For the text-containing cell, return its midpoint in [x, y] coordinate format. 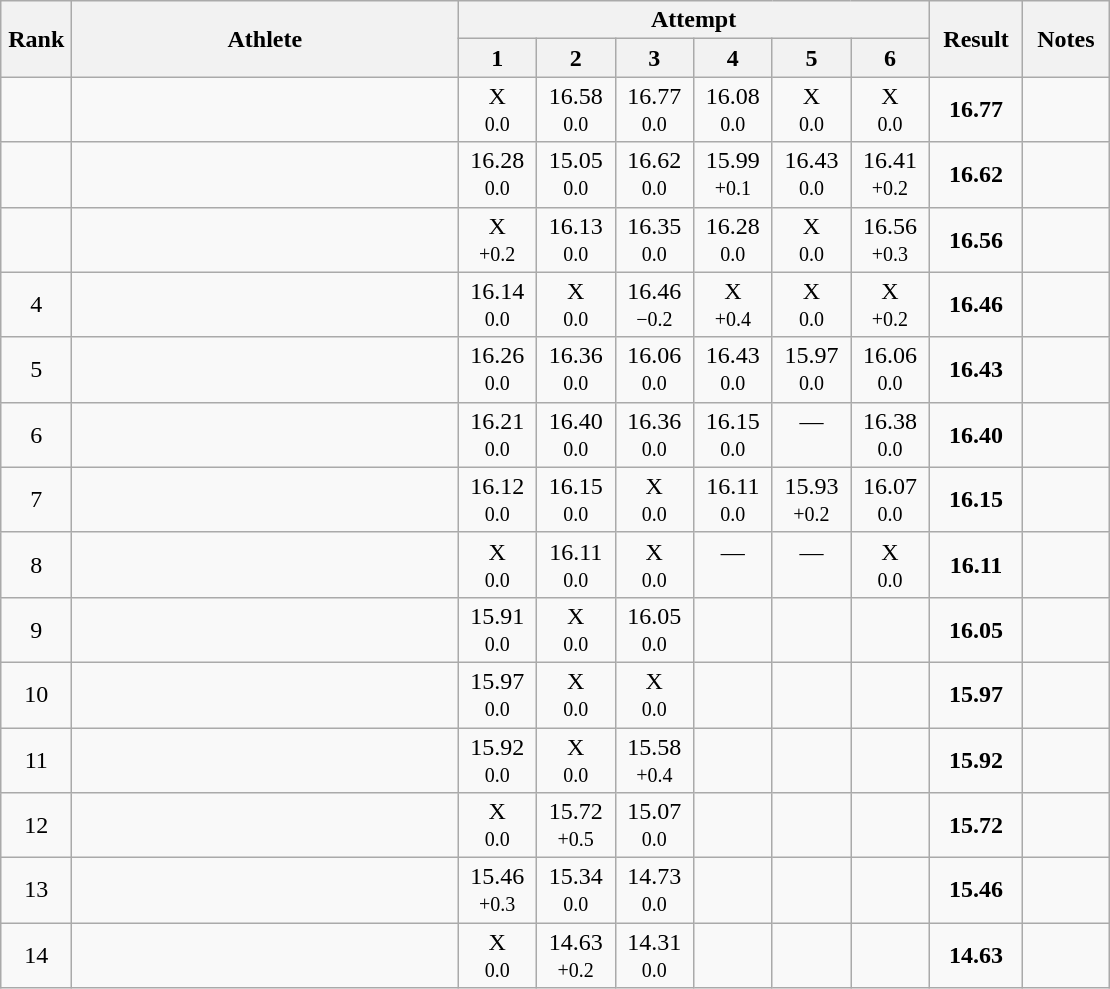
16.620.0 [654, 174]
3 [654, 58]
16.380.0 [890, 434]
11 [36, 760]
16.46−0.2 [654, 304]
14.63+0.2 [576, 956]
15.46+0.3 [498, 890]
16.77 [976, 110]
15.72 [976, 826]
16.580.0 [576, 110]
16.40 [976, 434]
15.910.0 [498, 630]
15.070.0 [654, 826]
Notes [1066, 39]
15.72+0.5 [576, 826]
16.15 [976, 500]
16.41+0.2 [890, 174]
15.97 [976, 694]
16.56+0.3 [890, 240]
15.340.0 [576, 890]
16.070.0 [890, 500]
12 [36, 826]
10 [36, 694]
7 [36, 500]
16.140.0 [498, 304]
16.46 [976, 304]
16.130.0 [576, 240]
16.210.0 [498, 434]
16.05 [976, 630]
15.920.0 [498, 760]
16.43 [976, 370]
16.770.0 [654, 110]
9 [36, 630]
X+0.4 [734, 304]
13 [36, 890]
16.080.0 [734, 110]
8 [36, 564]
15.46 [976, 890]
Athlete [265, 39]
16.350.0 [654, 240]
1 [498, 58]
2 [576, 58]
14.310.0 [654, 956]
Attempt [694, 20]
14.63 [976, 956]
14 [36, 956]
16.050.0 [654, 630]
14.730.0 [654, 890]
16.11 [976, 564]
Result [976, 39]
16.400.0 [576, 434]
15.58+0.4 [654, 760]
16.260.0 [498, 370]
16.62 [976, 174]
Rank [36, 39]
16.120.0 [498, 500]
15.93+0.2 [812, 500]
15.92 [976, 760]
16.56 [976, 240]
15.050.0 [576, 174]
15.99+0.1 [734, 174]
